Locate the cell with the specified text and output its (X, Y) center coordinate. 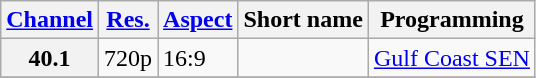
720p (128, 58)
40.1 (50, 58)
Res. (128, 20)
Programming (452, 20)
Aspect (198, 20)
16:9 (198, 58)
Gulf Coast SEN (452, 58)
Channel (50, 20)
Short name (303, 20)
